Identify which cell holds the provided text, then report its (x, y) central coordinate. 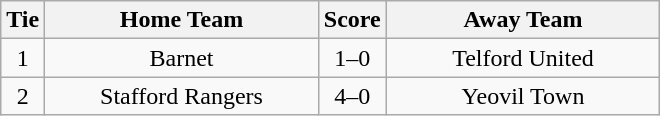
Yeovil Town (523, 96)
Telford United (523, 58)
Barnet (182, 58)
Stafford Rangers (182, 96)
Tie (23, 20)
1 (23, 58)
Away Team (523, 20)
Home Team (182, 20)
4–0 (352, 96)
2 (23, 96)
1–0 (352, 58)
Score (352, 20)
